Pinpoint the cell where the given text exists, returning its [X, Y] midpoint coordinate. 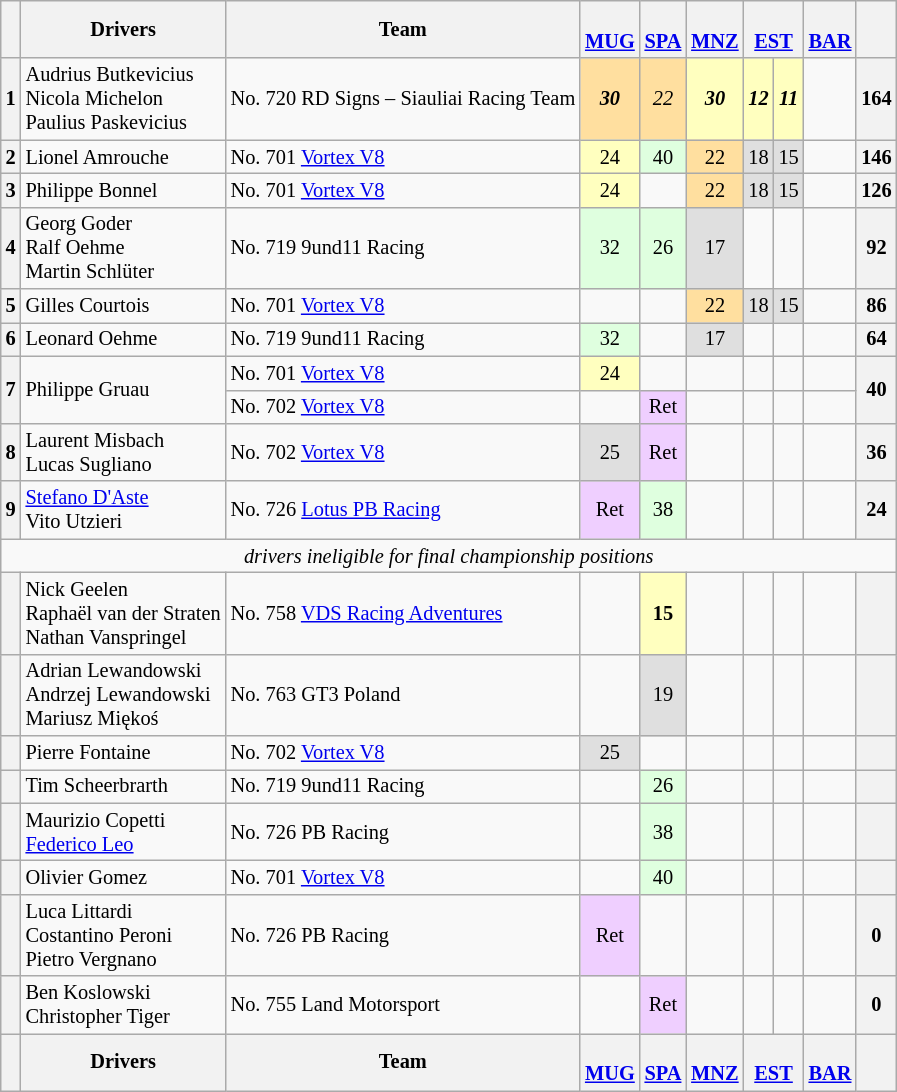
4 [11, 248]
6 [11, 339]
Ben Koslowski Christopher Tiger [124, 1005]
Georg Goder Ralf Oehme Martin Schlüter [124, 248]
36 [876, 452]
Pierre Fontaine [124, 753]
7 [11, 390]
2 [11, 157]
Philippe Gruau [124, 390]
No. 720 RD Signs – Siauliai Racing Team [403, 99]
Maurizio Copetti Federico Leo [124, 832]
146 [876, 157]
11 [789, 99]
9 [11, 510]
Laurent Misbach Lucas Sugliano [124, 452]
1 [11, 99]
Gilles Courtois [124, 306]
Stefano D'Aste Vito Utzieri [124, 510]
126 [876, 190]
Audrius Butkevicius Nicola Michelon Paulius Paskevicius [124, 99]
92 [876, 248]
No. 726 Lotus PB Racing [403, 510]
Leonard Oehme [124, 339]
8 [11, 452]
Luca Littardi Costantino Peroni Pietro Vergnano [124, 935]
drivers ineligible for final championship positions [449, 556]
Adrian Lewandowski Andrzej Lewandowski Mariusz Miękoś [124, 695]
Philippe Bonnel [124, 190]
164 [876, 99]
No. 758 VDS Racing Adventures [403, 613]
5 [11, 306]
Nick Geelen Raphaël van der Straten Nathan Vanspringel [124, 613]
Lionel Amrouche [124, 157]
Tim Scheerbrarth [124, 786]
64 [876, 339]
No. 763 GT3 Poland [403, 695]
No. 755 Land Motorsport [403, 1005]
Olivier Gomez [124, 877]
19 [664, 695]
86 [876, 306]
3 [11, 190]
12 [759, 99]
